Output the (x, y) coordinate of the center of the cell containing the given text.  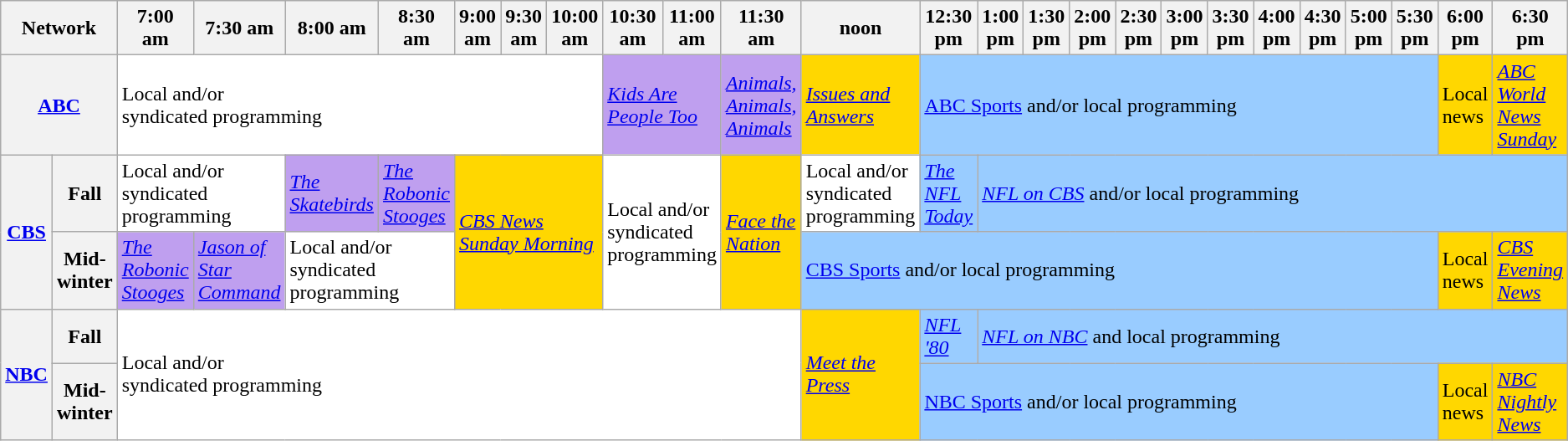
Network (59, 28)
8:00 am (331, 28)
3:30 pm (1231, 28)
Kids Are People Too (662, 105)
Face the Nation (761, 232)
6:30 pm (1530, 28)
Jason of Star Command (239, 270)
7:00 am (156, 28)
6:00 pm (1465, 28)
10:30 am (633, 28)
NBC Sports and/or local programming (1179, 402)
NBC (27, 375)
CBS News Sunday Morning (529, 232)
The Skatebirds (331, 193)
2:00 pm (1092, 28)
4:00 pm (1276, 28)
Animals, Animals, Animals (761, 105)
9:30 am (524, 28)
noon (861, 28)
5:00 pm (1368, 28)
8:30 am (416, 28)
7:30 am (239, 28)
NFL on NBC and local programming (1273, 336)
9:00 am (478, 28)
12:30 pm (948, 28)
ABC Sports and/or local programming (1179, 105)
11:00 am (692, 28)
3:00 pm (1184, 28)
The NFL Today (948, 193)
NFL '80 (948, 336)
NFL on CBS and/or local programming (1273, 193)
1:30 pm (1047, 28)
2:30 pm (1139, 28)
10:00 am (575, 28)
5:30 pm (1415, 28)
Meet the Press (861, 375)
CBS Sports and/or local programming (1119, 270)
11:30 am (761, 28)
4:30 pm (1323, 28)
NBC Nightly News (1530, 402)
ABC (59, 105)
CBS (27, 232)
1:00 pm (1000, 28)
CBS Evening News (1530, 270)
Issues and Answers (861, 105)
ABC World News Sunday (1530, 105)
